Return the [X, Y] coordinate for the center point of the cell that contains the specified text.  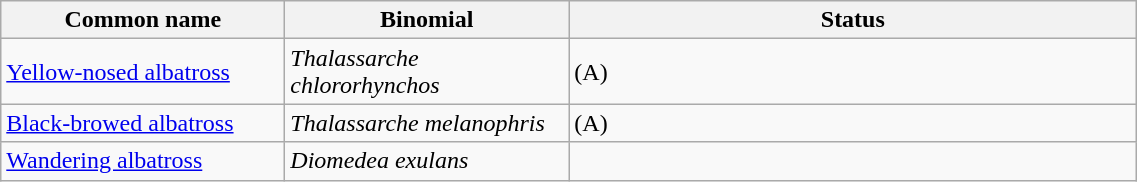
Diomedea exulans [427, 161]
Status [853, 20]
Common name [143, 20]
Thalassarche chlororhynchos [427, 72]
Thalassarche melanophris [427, 123]
Wandering albatross [143, 161]
Black-browed albatross [143, 123]
Yellow-nosed albatross [143, 72]
Binomial [427, 20]
